Pinpoint the cell where the given text exists, returning its [X, Y] midpoint coordinate. 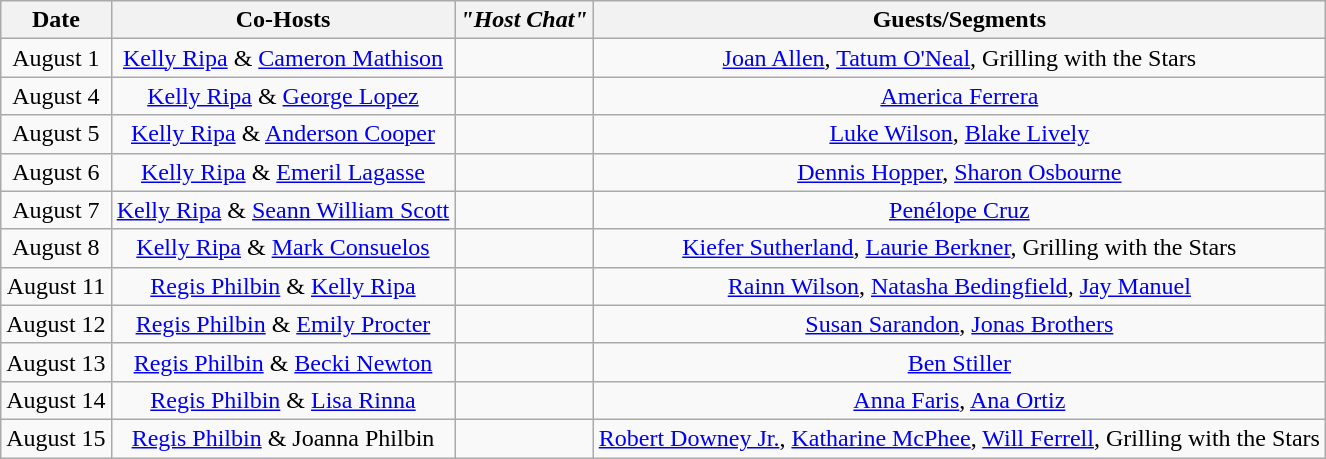
August 4 [56, 96]
Luke Wilson, Blake Lively [959, 134]
August 12 [56, 324]
August 1 [56, 58]
Kelly Ripa & Cameron Mathison [283, 58]
Date [56, 20]
August 13 [56, 362]
Kiefer Sutherland, Laurie Berkner, Grilling with the Stars [959, 248]
Kelly Ripa & Mark Consuelos [283, 248]
Kelly Ripa & Anderson Cooper [283, 134]
August 5 [56, 134]
Regis Philbin & Kelly Ripa [283, 286]
Kelly Ripa & Emeril Lagasse [283, 172]
Regis Philbin & Becki Newton [283, 362]
Penélope Cruz [959, 210]
August 7 [56, 210]
August 6 [56, 172]
Rainn Wilson, Natasha Bedingfield, Jay Manuel [959, 286]
Kelly Ripa & George Lopez [283, 96]
Regis Philbin & Lisa Rinna [283, 400]
August 8 [56, 248]
Ben Stiller [959, 362]
Co-Hosts [283, 20]
"Host Chat" [524, 20]
Kelly Ripa & Seann William Scott [283, 210]
Dennis Hopper, Sharon Osbourne [959, 172]
Regis Philbin & Joanna Philbin [283, 438]
Guests/Segments [959, 20]
Joan Allen, Tatum O'Neal, Grilling with the Stars [959, 58]
August 15 [56, 438]
August 14 [56, 400]
August 11 [56, 286]
Regis Philbin & Emily Procter [283, 324]
Susan Sarandon, Jonas Brothers [959, 324]
America Ferrera [959, 96]
Robert Downey Jr., Katharine McPhee, Will Ferrell, Grilling with the Stars [959, 438]
Anna Faris, Ana Ortiz [959, 400]
